Identify which cell holds the provided text, then report its (x, y) central coordinate. 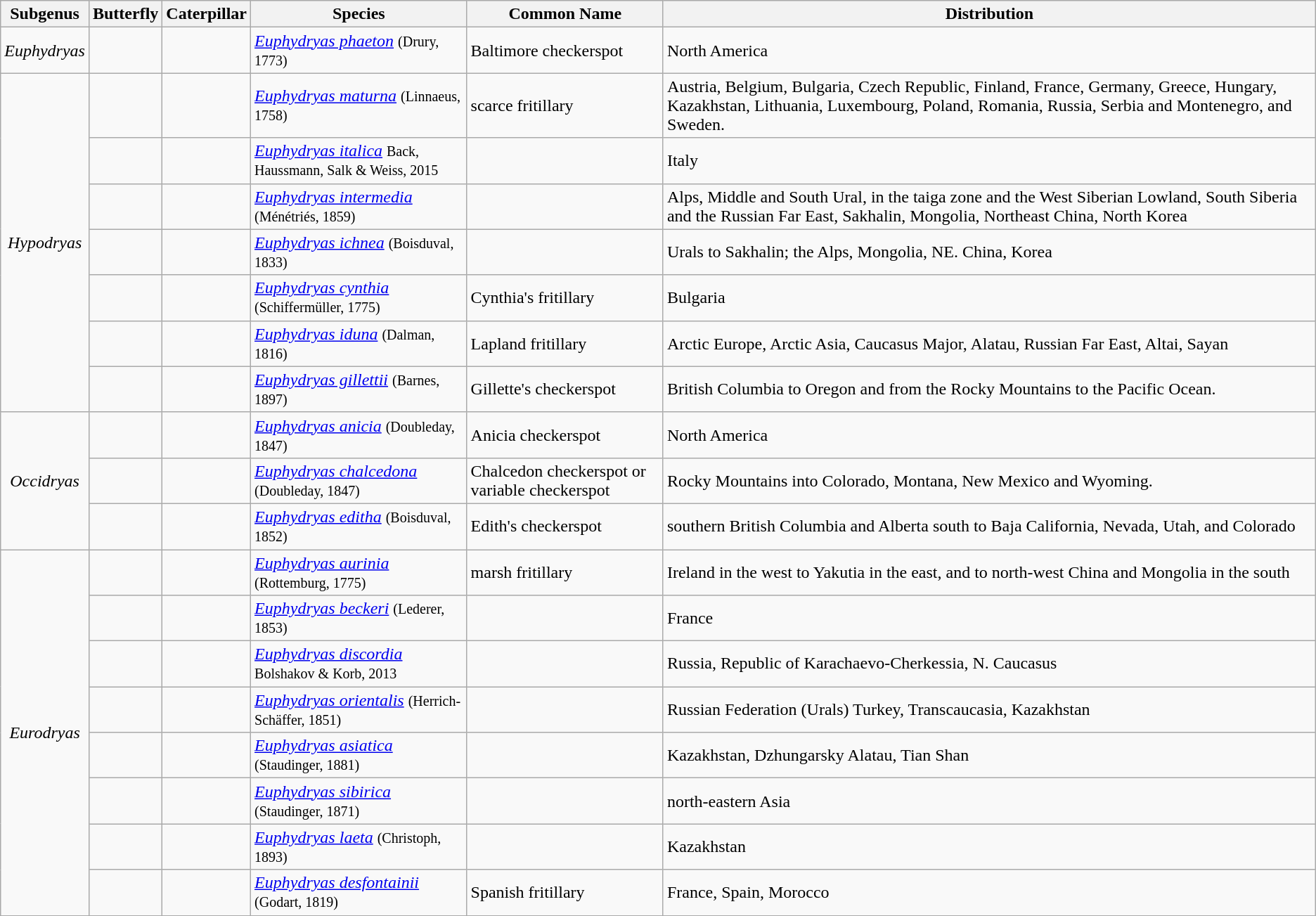
Euphydryas italica Back, Haussmann, Salk & Weiss, 2015 (359, 160)
Hypodryas (45, 243)
Euphydryas anicia (Doubleday, 1847) (359, 434)
Baltimore checkerspot (565, 51)
Euphydryas beckeri (Lederer, 1853) (359, 619)
Euphydryas iduna (Dalman, 1816) (359, 343)
Italy (989, 160)
Kazakhstan, Dzhungarsky Alatau, Tian Shan (989, 755)
scarce fritillary (565, 105)
Euphydryas discordia Bolshakov & Korb, 2013 (359, 664)
Gillette's checkerspot (565, 389)
Arctic Europe, Arctic Asia, Caucasus Major, Alatau, Russian Far East, Altai, Sayan (989, 343)
Euphydryas maturna (Linnaeus, 1758) (359, 105)
Anicia checkerspot (565, 434)
Ireland in the west to Yakutia in the east, and to north-west China and Mongolia in the south (989, 572)
Euphydryas (45, 51)
Russia, Republic of Karachaevo-Cherkessia, N. Caucasus (989, 664)
Edith's checkerspot (565, 526)
Chalcedon checkerspot or variable checkerspot (565, 481)
Euphydryas orientalis (Herrich-Schäffer, 1851) (359, 710)
Euphydryas cynthia (Schiffermüller, 1775) (359, 298)
southern British Columbia and Alberta south to Baja California, Nevada, Utah, and Colorado (989, 526)
Euphydryas editha (Boisduval, 1852) (359, 526)
Spanish fritillary (565, 893)
Species (359, 14)
Euphydryas gillettii (Barnes, 1897) (359, 389)
Euphydryas aurinia (Rottemburg, 1775) (359, 572)
Eurodryas (45, 733)
Euphydryas ichnea (Boisduval, 1833) (359, 252)
Kazakhstan (989, 846)
Euphydryas sibirica (Staudinger, 1871) (359, 801)
Subgenus (45, 14)
north-eastern Asia (989, 801)
Cynthia's fritillary (565, 298)
Common Name (565, 14)
Russian Federation (Urals) Turkey, Transcaucasia, Kazakhstan (989, 710)
Butterfly (125, 14)
Urals to Sakhalin; the Alps, Mongolia, NE. China, Korea (989, 252)
France (989, 619)
Euphydryas phaeton (Drury, 1773) (359, 51)
Rocky Mountains into Colorado, Montana, New Mexico and Wyoming. (989, 481)
Euphydryas desfontainii (Godart, 1819) (359, 893)
Euphydryas asiatica (Staudinger, 1881) (359, 755)
Euphydryas chalcedona (Doubleday, 1847) (359, 481)
British Columbia to Oregon and from the Rocky Mountains to the Pacific Ocean. (989, 389)
Lapland fritillary (565, 343)
Caterpillar (207, 14)
Bulgaria (989, 298)
Euphydryas laeta (Christoph, 1893) (359, 846)
Euphydryas intermedia (Ménétriés, 1859) (359, 207)
France, Spain, Morocco (989, 893)
Occidryas (45, 481)
marsh fritillary (565, 572)
Distribution (989, 14)
